Find where the given text appears and provide that cell's center as [X, Y] coordinate. 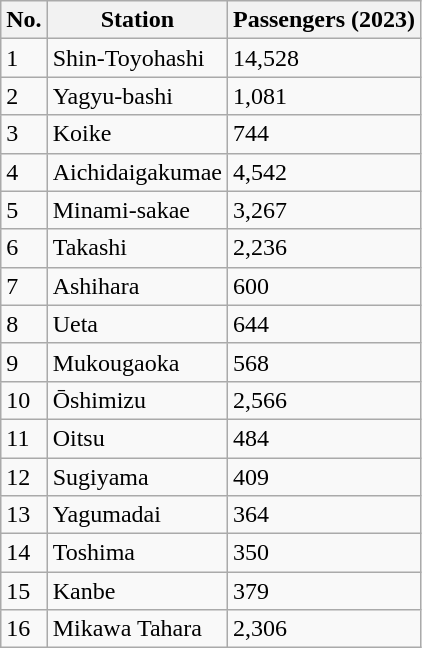
11 [24, 438]
Station [137, 20]
600 [324, 286]
10 [24, 400]
Sugiyama [137, 477]
16 [24, 629]
Oitsu [137, 438]
3 [24, 134]
Aichidaigakumae [137, 172]
15 [24, 591]
9 [24, 362]
14 [24, 553]
2 [24, 96]
379 [324, 591]
Mikawa Tahara [137, 629]
7 [24, 286]
Shin-Toyohashi [137, 58]
364 [324, 515]
350 [324, 553]
No. [24, 20]
568 [324, 362]
3,267 [324, 210]
4,542 [324, 172]
644 [324, 324]
409 [324, 477]
Mukougaoka [137, 362]
Passengers (2023) [324, 20]
Koike [137, 134]
Yagyu-bashi [137, 96]
8 [24, 324]
2,236 [324, 248]
13 [24, 515]
12 [24, 477]
Minami-sakae [137, 210]
484 [324, 438]
1,081 [324, 96]
6 [24, 248]
Ueta [137, 324]
744 [324, 134]
2,566 [324, 400]
Takashi [137, 248]
2,306 [324, 629]
Kanbe [137, 591]
Ōshimizu [137, 400]
Ashihara [137, 286]
1 [24, 58]
4 [24, 172]
14,528 [324, 58]
Yagumadai [137, 515]
5 [24, 210]
Toshima [137, 553]
